Return (x, y) of the center of cell containing provided text 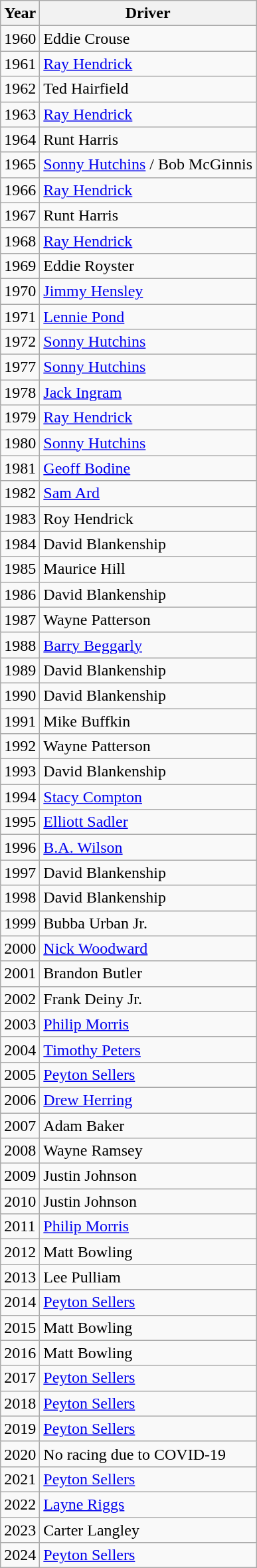
2006 (20, 1100)
2018 (20, 1403)
2010 (20, 1201)
2013 (20, 1277)
2000 (20, 948)
Barry Beggarly (148, 645)
1989 (20, 670)
1985 (20, 569)
Ted Hairfield (148, 89)
2016 (20, 1353)
No racing due to COVID-19 (148, 1454)
1996 (20, 847)
1988 (20, 645)
Driver (148, 13)
B.A. Wilson (148, 847)
Drew Herring (148, 1100)
1966 (20, 190)
Roy Hendrick (148, 519)
Timothy Peters (148, 1049)
1979 (20, 418)
1968 (20, 240)
2008 (20, 1151)
2011 (20, 1227)
Wayne Ramsey (148, 1151)
1978 (20, 392)
Stacy Compton (148, 797)
Elliott Sadler (148, 822)
1993 (20, 772)
1987 (20, 620)
1961 (20, 64)
2004 (20, 1049)
2005 (20, 1075)
Brandon Butler (148, 974)
1967 (20, 215)
2020 (20, 1454)
1983 (20, 519)
1964 (20, 139)
1963 (20, 114)
Jimmy Hensley (148, 291)
Year (20, 13)
Eddie Crouse (148, 39)
2024 (20, 1555)
1994 (20, 797)
1997 (20, 873)
1969 (20, 266)
1995 (20, 822)
Mike Buffkin (148, 721)
1970 (20, 291)
2007 (20, 1126)
Nick Woodward (148, 948)
1977 (20, 367)
Frank Deiny Jr. (148, 999)
2009 (20, 1176)
1991 (20, 721)
1986 (20, 594)
Sam Ard (148, 493)
1999 (20, 923)
2017 (20, 1378)
1981 (20, 468)
Sonny Hutchins / Bob McGinnis (148, 165)
1971 (20, 317)
2014 (20, 1302)
1982 (20, 493)
2023 (20, 1529)
2012 (20, 1252)
1992 (20, 746)
2019 (20, 1429)
Layne Riggs (148, 1504)
2001 (20, 974)
2015 (20, 1328)
Eddie Royster (148, 266)
1980 (20, 443)
Lennie Pond (148, 317)
Maurice Hill (148, 569)
1960 (20, 39)
1965 (20, 165)
Carter Langley (148, 1529)
1984 (20, 544)
2003 (20, 1024)
Bubba Urban Jr. (148, 923)
Lee Pulliam (148, 1277)
1990 (20, 695)
1998 (20, 898)
1972 (20, 342)
2021 (20, 1479)
2002 (20, 999)
2022 (20, 1504)
Geoff Bodine (148, 468)
Adam Baker (148, 1126)
Jack Ingram (148, 392)
1962 (20, 89)
